Detect which cell encompasses the target text, then output its [x, y] center coordinate. 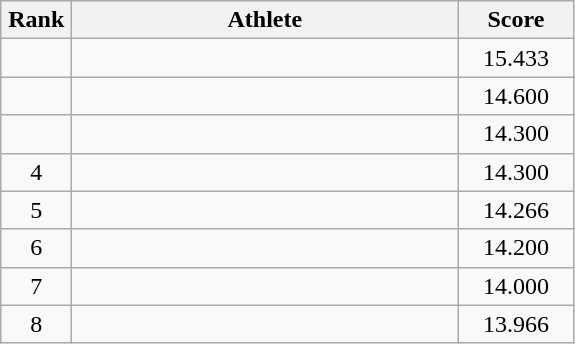
Rank [36, 20]
8 [36, 324]
15.433 [516, 58]
14.266 [516, 210]
7 [36, 286]
Score [516, 20]
14.200 [516, 248]
6 [36, 248]
13.966 [516, 324]
Athlete [265, 20]
14.000 [516, 286]
14.600 [516, 96]
5 [36, 210]
4 [36, 172]
